For the text-containing cell, return its midpoint in [X, Y] coordinate format. 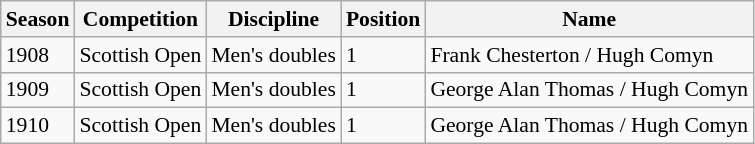
Discipline [274, 19]
Competition [140, 19]
Season [38, 19]
Name [589, 19]
1908 [38, 55]
Position [383, 19]
1909 [38, 90]
1910 [38, 126]
Frank Chesterton / Hugh Comyn [589, 55]
